Detect which cell encompasses the target text, then output its (x, y) center coordinate. 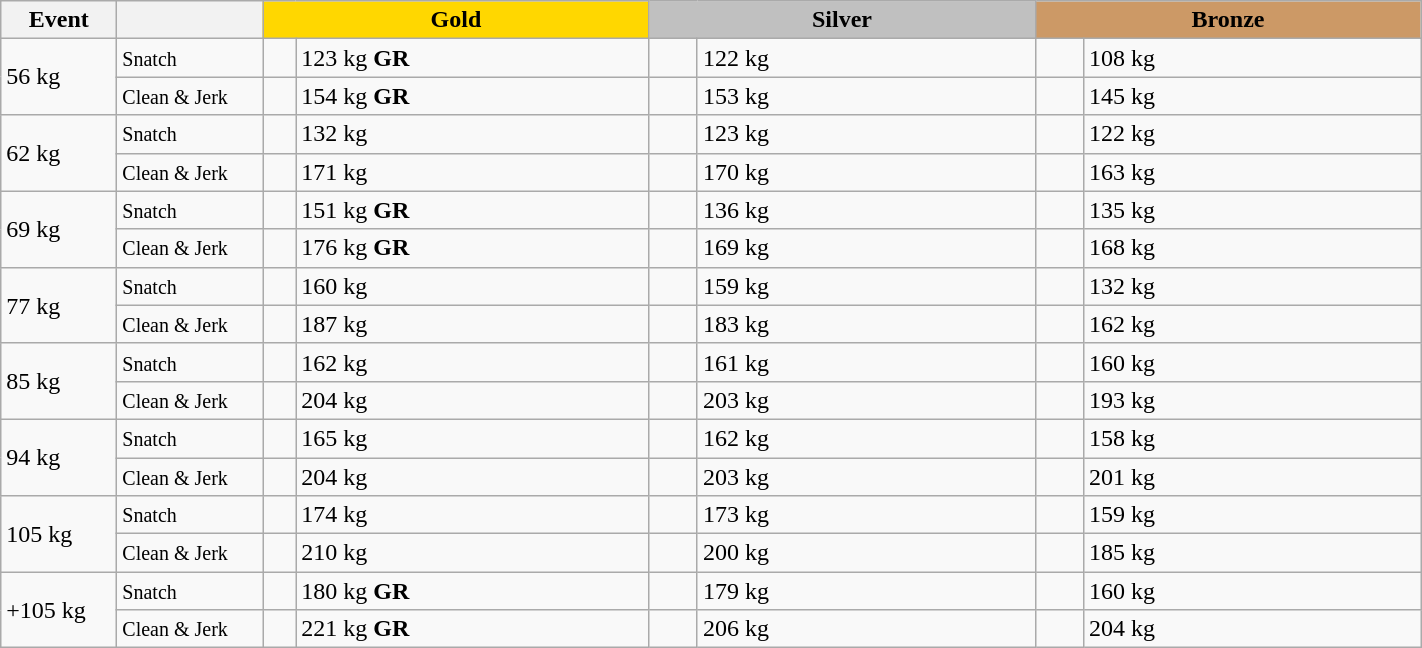
94 kg (59, 457)
123 kg GR (472, 58)
165 kg (472, 438)
123 kg (866, 134)
179 kg (866, 591)
210 kg (472, 553)
169 kg (866, 248)
161 kg (866, 362)
77 kg (59, 305)
62 kg (59, 153)
Event (59, 20)
221 kg GR (472, 629)
154 kg GR (472, 96)
135 kg (1252, 210)
Gold (456, 20)
171 kg (472, 172)
108 kg (1252, 58)
85 kg (59, 381)
153 kg (866, 96)
173 kg (866, 515)
170 kg (866, 172)
168 kg (1252, 248)
105 kg (59, 534)
180 kg GR (472, 591)
183 kg (866, 324)
176 kg GR (472, 248)
56 kg (59, 77)
Silver (842, 20)
174 kg (472, 515)
69 kg (59, 229)
163 kg (1252, 172)
193 kg (1252, 400)
+105 kg (59, 610)
Bronze (1228, 20)
136 kg (866, 210)
206 kg (866, 629)
185 kg (1252, 553)
158 kg (1252, 438)
145 kg (1252, 96)
187 kg (472, 324)
200 kg (866, 553)
151 kg GR (472, 210)
201 kg (1252, 477)
